Search for the cell housing the specified text and yield its [x, y] center coordinate. 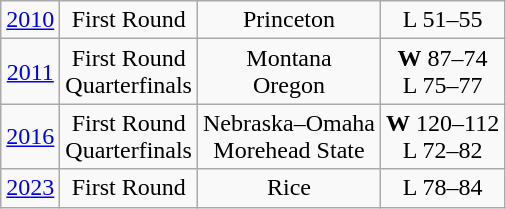
2023 [30, 188]
Princeton [288, 20]
Nebraska–OmahaMorehead State [288, 136]
MontanaOregon [288, 72]
Rice [288, 188]
2011 [30, 72]
L 51–55 [442, 20]
W 87–74L 75–77 [442, 72]
W 120–112L 72–82 [442, 136]
2016 [30, 136]
L 78–84 [442, 188]
2010 [30, 20]
